From the cell containing the given text, extract its center point as (x, y) coordinate. 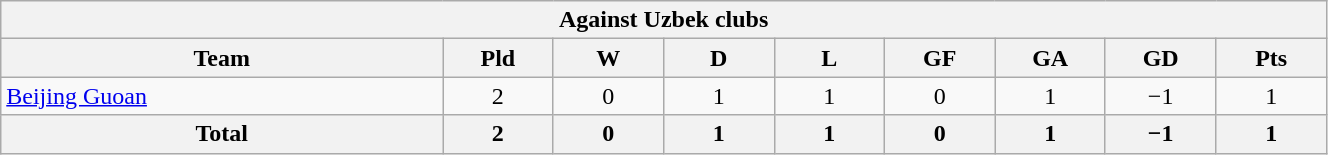
W (608, 58)
Pts (1272, 58)
GD (1160, 58)
Total (222, 134)
Beijing Guoan (222, 96)
GF (939, 58)
Against Uzbek clubs (664, 20)
GA (1050, 58)
D (719, 58)
Pld (498, 58)
L (829, 58)
Team (222, 58)
